Locate the cell with the specified text and output its [X, Y] center coordinate. 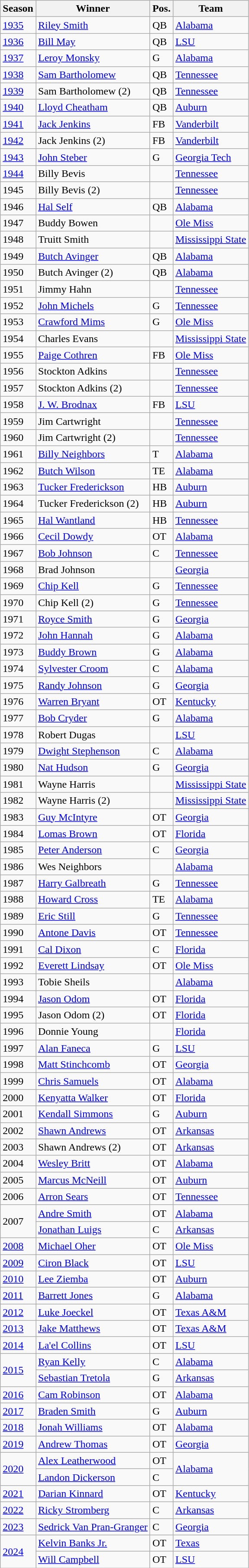
J. W. Brodnax [93, 404]
1977 [18, 718]
Winner [93, 9]
1944 [18, 173]
Matt Stinchcomb [93, 1065]
Shawn Andrews [93, 1131]
2007 [18, 1221]
1952 [18, 306]
Arron Sears [93, 1196]
Texas [210, 1543]
1981 [18, 784]
1963 [18, 487]
1979 [18, 751]
La'el Collins [93, 1345]
Jack Jenkins [93, 124]
Season [18, 9]
Cecil Dowdy [93, 537]
2021 [18, 1493]
Billy Bevis [93, 173]
2004 [18, 1164]
Howard Cross [93, 900]
Donnie Young [93, 1032]
2014 [18, 1345]
Riley Smith [93, 25]
Marcus McNeill [93, 1180]
Antone Davis [93, 932]
Dwight Stephenson [93, 751]
Barrett Jones [93, 1296]
2017 [18, 1411]
Lomas Brown [93, 834]
John Hannah [93, 636]
1939 [18, 91]
1982 [18, 801]
1998 [18, 1065]
2002 [18, 1131]
Sedrick Van Pran-Granger [93, 1526]
1980 [18, 768]
1997 [18, 1048]
1985 [18, 850]
2011 [18, 1296]
Everett Lindsay [93, 965]
Ricky Stromberg [93, 1510]
Alan Faneca [93, 1048]
1986 [18, 867]
Braden Smith [93, 1411]
1940 [18, 108]
Pos. [161, 9]
Tucker Frederickson [93, 487]
2015 [18, 1370]
Royce Smith [93, 619]
1956 [18, 372]
Harry Galbreath [93, 883]
Warren Bryant [93, 701]
Andrew Thomas [93, 1444]
1990 [18, 932]
Landon Dickerson [93, 1477]
Hal Wantland [93, 520]
Robert Dugas [93, 735]
Ciron Black [93, 1263]
Leroy Monsky [93, 58]
Bob Cryder [93, 718]
Jason Odom (2) [93, 1015]
1943 [18, 157]
2001 [18, 1114]
1989 [18, 916]
1964 [18, 504]
Lee Ziemba [93, 1279]
1987 [18, 883]
Team [210, 9]
1941 [18, 124]
Kenyatta Walker [93, 1098]
1949 [18, 256]
1948 [18, 240]
2005 [18, 1180]
1996 [18, 1032]
2009 [18, 1263]
1971 [18, 619]
1936 [18, 42]
Jimmy Hahn [93, 289]
Hal Self [93, 207]
1966 [18, 537]
Wayne Harris [93, 784]
Peter Anderson [93, 850]
1994 [18, 998]
Sam Bartholomew [93, 75]
1970 [18, 603]
2016 [18, 1395]
Butch Avinger [93, 256]
Butch Wilson [93, 470]
Lloyd Cheatham [93, 108]
1983 [18, 817]
John Michels [93, 306]
Buddy Bowen [93, 223]
Ryan Kelly [93, 1362]
Darian Kinnard [93, 1493]
Luke Joeckel [93, 1312]
1951 [18, 289]
T [161, 454]
Crawford Mims [93, 322]
Butch Avinger (2) [93, 273]
Wes Neighbors [93, 867]
Cal Dixon [93, 949]
1954 [18, 339]
1957 [18, 388]
1968 [18, 570]
1984 [18, 834]
1974 [18, 668]
Jack Jenkins (2) [93, 140]
Chris Samuels [93, 1081]
Sebastian Tretola [93, 1378]
1961 [18, 454]
1972 [18, 636]
2000 [18, 1098]
1942 [18, 140]
Randy Johnson [93, 685]
Sylvester Croom [93, 668]
Jason Odom [93, 998]
Michael Oher [93, 1246]
1962 [18, 470]
1953 [18, 322]
1973 [18, 652]
Chip Kell (2) [93, 603]
Guy McIntyre [93, 817]
2008 [18, 1246]
Paige Cothren [93, 355]
Billy Bevis (2) [93, 190]
1937 [18, 58]
Jim Cartwright (2) [93, 437]
1993 [18, 982]
1935 [18, 25]
Nat Hudson [93, 768]
Billy Neighbors [93, 454]
Jake Matthews [93, 1329]
Brad Johnson [93, 570]
Jim Cartwright [93, 421]
Andre Smith [93, 1213]
Chip Kell [93, 586]
Wesley Britt [93, 1164]
1992 [18, 965]
1958 [18, 404]
Tobie Sheils [93, 982]
2019 [18, 1444]
Charles Evans [93, 339]
2023 [18, 1526]
1955 [18, 355]
1991 [18, 949]
2018 [18, 1428]
1975 [18, 685]
1945 [18, 190]
2006 [18, 1196]
1967 [18, 553]
Jonah Williams [93, 1428]
Georgia Tech [210, 157]
1995 [18, 1015]
1965 [18, 520]
Jonathan Luigs [93, 1229]
1999 [18, 1081]
Cam Robinson [93, 1395]
1960 [18, 437]
1988 [18, 900]
1950 [18, 273]
2024 [18, 1552]
Buddy Brown [93, 652]
Stockton Adkins [93, 372]
2012 [18, 1312]
1978 [18, 735]
Kelvin Banks Jr. [93, 1543]
1976 [18, 701]
Will Campbell [93, 1560]
Sam Bartholomew (2) [93, 91]
2020 [18, 1469]
Kendall Simmons [93, 1114]
1969 [18, 586]
Alex Leatherwood [93, 1460]
Eric Still [93, 916]
John Steber [93, 157]
2003 [18, 1147]
Tucker Frederickson (2) [93, 504]
1946 [18, 207]
1938 [18, 75]
Bill May [93, 42]
Wayne Harris (2) [93, 801]
Shawn Andrews (2) [93, 1147]
2013 [18, 1329]
Bob Johnson [93, 553]
2022 [18, 1510]
2010 [18, 1279]
1947 [18, 223]
Stockton Adkins (2) [93, 388]
Truitt Smith [93, 240]
1959 [18, 421]
